Find where the given text appears and provide that cell's center as (X, Y) coordinate. 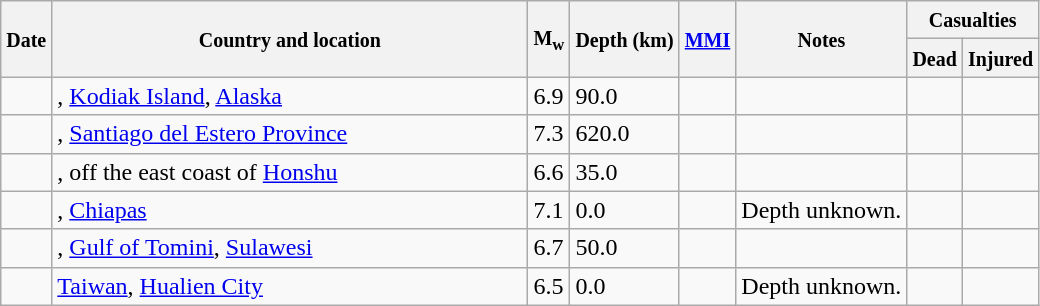
Mw (549, 39)
Depth (km) (624, 39)
Injured (1000, 58)
90.0 (624, 96)
, Santiago del Estero Province (290, 134)
, off the east coast of Honshu (290, 172)
50.0 (624, 248)
, Chiapas (290, 210)
Casualties (973, 20)
7.3 (549, 134)
Notes (822, 39)
Dead (935, 58)
MMI (708, 39)
Taiwan, Hualien City (290, 286)
7.1 (549, 210)
6.7 (549, 248)
6.5 (549, 286)
, Kodiak Island, Alaska (290, 96)
35.0 (624, 172)
Date (26, 39)
, Gulf of Tomini, Sulawesi (290, 248)
Country and location (290, 39)
620.0 (624, 134)
6.9 (549, 96)
6.6 (549, 172)
